Determine the [x, y] coordinate at the center of the cell enclosing the given text.  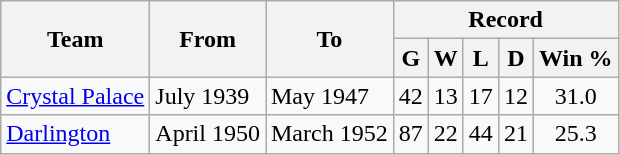
To [330, 39]
W [446, 58]
Record [506, 20]
From [208, 39]
May 1947 [330, 96]
22 [446, 134]
13 [446, 96]
42 [410, 96]
25.3 [576, 134]
44 [480, 134]
87 [410, 134]
31.0 [576, 96]
G [410, 58]
12 [516, 96]
April 1950 [208, 134]
Team [76, 39]
Darlington [76, 134]
July 1939 [208, 96]
Crystal Palace [76, 96]
L [480, 58]
D [516, 58]
17 [480, 96]
21 [516, 134]
March 1952 [330, 134]
Win % [576, 58]
